Output the [X, Y] coordinate of the center of the cell containing the given text.  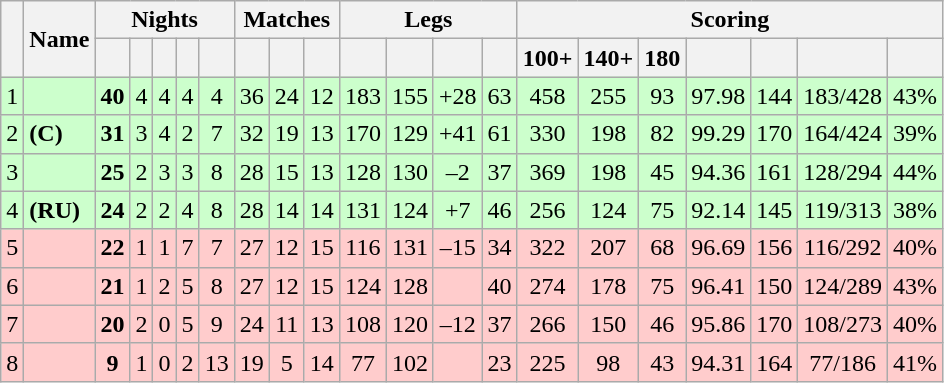
Matches [286, 20]
38% [916, 210]
145 [774, 210]
369 [548, 172]
20 [112, 324]
–12 [458, 324]
155 [410, 96]
225 [548, 362]
180 [662, 58]
116 [362, 248]
161 [774, 172]
98 [608, 362]
41% [916, 362]
102 [410, 362]
+41 [458, 134]
130 [410, 172]
94.31 [718, 362]
164 [774, 362]
Legs [428, 20]
207 [608, 248]
256 [548, 210]
129 [410, 134]
63 [500, 96]
116/292 [843, 248]
(C) [60, 134]
178 [608, 286]
11 [286, 324]
Scoring [730, 20]
32 [252, 134]
21 [112, 286]
144 [774, 96]
(RU) [60, 210]
124/289 [843, 286]
94.36 [718, 172]
Name [60, 39]
77/186 [843, 362]
266 [548, 324]
39% [916, 134]
322 [548, 248]
96.69 [718, 248]
36 [252, 96]
93 [662, 96]
330 [548, 134]
22 [112, 248]
25 [112, 172]
23 [500, 362]
156 [774, 248]
68 [662, 248]
108 [362, 324]
+7 [458, 210]
Nights [164, 20]
96.41 [718, 286]
97.98 [718, 96]
119/313 [843, 210]
45 [662, 172]
128/294 [843, 172]
61 [500, 134]
458 [548, 96]
31 [112, 134]
6 [12, 286]
44% [916, 172]
183/428 [843, 96]
+28 [458, 96]
120 [410, 324]
255 [608, 96]
92.14 [718, 210]
–15 [458, 248]
100+ [548, 58]
95.86 [718, 324]
274 [548, 286]
34 [500, 248]
99.29 [718, 134]
82 [662, 134]
164/424 [843, 134]
77 [362, 362]
183 [362, 96]
140+ [608, 58]
43 [662, 362]
–2 [458, 172]
108/273 [843, 324]
